Return [x, y] of the center of cell containing provided text 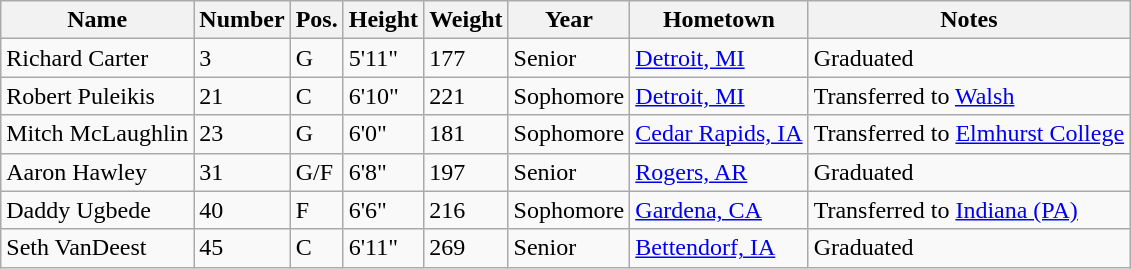
177 [466, 58]
197 [466, 172]
5'11" [383, 58]
Aaron Hawley [98, 172]
3 [242, 58]
Year [569, 20]
23 [242, 134]
Robert Puleikis [98, 96]
221 [466, 96]
G/F [316, 172]
181 [466, 134]
6'11" [383, 248]
Transferred to Walsh [968, 96]
6'0" [383, 134]
Transferred to Indiana (PA) [968, 210]
269 [466, 248]
Gardena, CA [719, 210]
Rogers, AR [719, 172]
Pos. [316, 20]
6'8" [383, 172]
Seth VanDeest [98, 248]
Weight [466, 20]
Bettendorf, IA [719, 248]
216 [466, 210]
Richard Carter [98, 58]
Name [98, 20]
6'6" [383, 210]
Transferred to Elmhurst College [968, 134]
31 [242, 172]
Height [383, 20]
6'10" [383, 96]
Hometown [719, 20]
Daddy Ugbede [98, 210]
Mitch McLaughlin [98, 134]
Cedar Rapids, IA [719, 134]
Notes [968, 20]
21 [242, 96]
Number [242, 20]
40 [242, 210]
45 [242, 248]
F [316, 210]
